Pinpoint the cell where the given text exists, returning its [X, Y] midpoint coordinate. 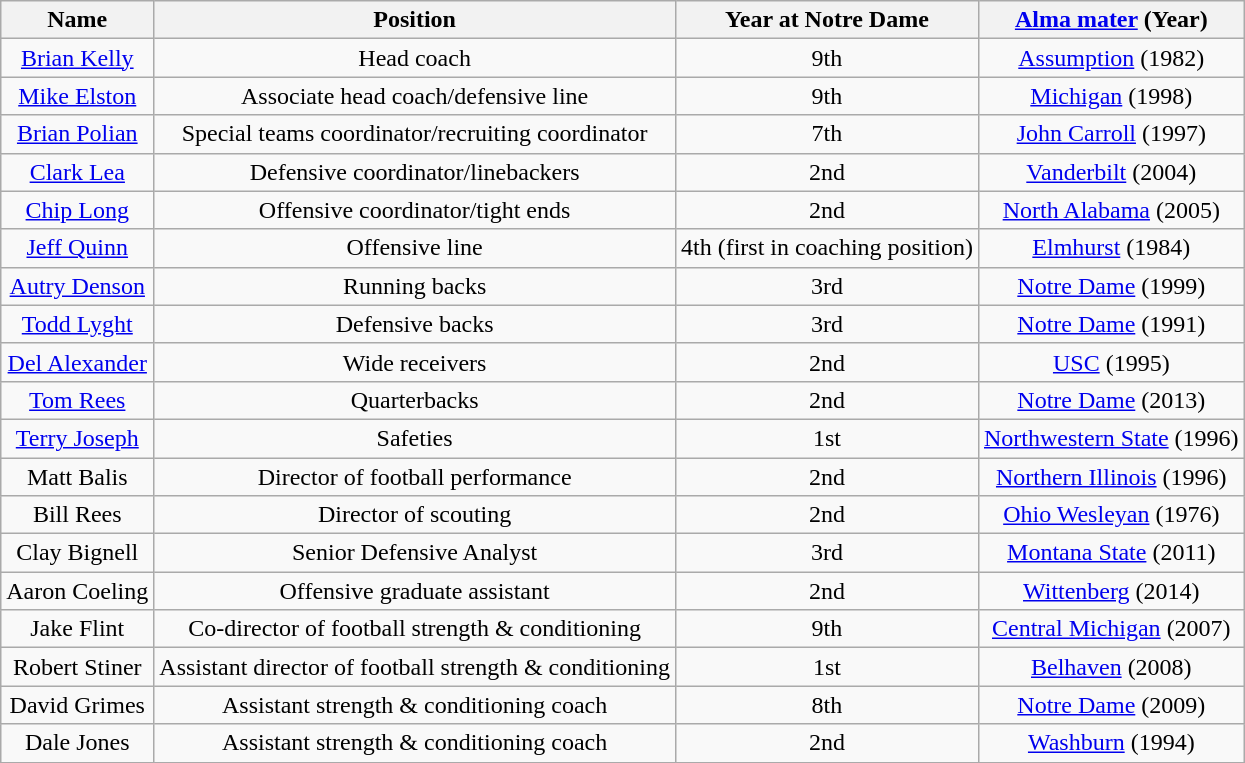
4th (first in coaching position) [826, 248]
8th [826, 705]
USC (1995) [1111, 362]
Jeff Quinn [78, 248]
Bill Rees [78, 515]
Assumption (1982) [1111, 58]
Belhaven (2008) [1111, 667]
Defensive backs [415, 324]
Northwestern State (1996) [1111, 438]
Matt Balis [78, 477]
Co-director of football strength & conditioning [415, 629]
Running backs [415, 286]
7th [826, 134]
Wide receivers [415, 362]
Assistant director of football strength & conditioning [415, 667]
Alma mater (Year) [1111, 20]
Position [415, 20]
Director of football performance [415, 477]
Dale Jones [78, 743]
Jake Flint [78, 629]
North Alabama (2005) [1111, 210]
Offensive coordinator/tight ends [415, 210]
Notre Dame (1999) [1111, 286]
Elmhurst (1984) [1111, 248]
Director of scouting [415, 515]
Brian Kelly [78, 58]
Northern Illinois (1996) [1111, 477]
Central Michigan (2007) [1111, 629]
Notre Dame (2013) [1111, 400]
Name [78, 20]
Offensive graduate assistant [415, 591]
Ohio Wesleyan (1976) [1111, 515]
Todd Lyght [78, 324]
Quarterbacks [415, 400]
Vanderbilt (2004) [1111, 172]
Del Alexander [78, 362]
Year at Notre Dame [826, 20]
Clark Lea [78, 172]
Wittenberg (2014) [1111, 591]
Chip Long [78, 210]
Robert Stiner [78, 667]
Washburn (1994) [1111, 743]
Safeties [415, 438]
Clay Bignell [78, 553]
Autry Denson [78, 286]
Tom Rees [78, 400]
Notre Dame (2009) [1111, 705]
Defensive coordinator/linebackers [415, 172]
Notre Dame (1991) [1111, 324]
Special teams coordinator/recruiting coordinator [415, 134]
Mike Elston [78, 96]
Montana State (2011) [1111, 553]
Terry Joseph [78, 438]
Associate head coach/defensive line [415, 96]
Aaron Coeling [78, 591]
David Grimes [78, 705]
John Carroll (1997) [1111, 134]
Senior Defensive Analyst [415, 553]
Michigan (1998) [1111, 96]
Offensive line [415, 248]
Brian Polian [78, 134]
Head coach [415, 58]
